Output the [X, Y] coordinate of the center of the cell containing the given text.  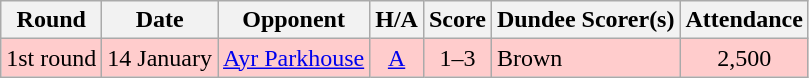
Attendance [744, 20]
Opponent [294, 20]
Ayr Parkhouse [294, 58]
Score [457, 20]
A [397, 58]
1–3 [457, 58]
Brown [586, 58]
Round [52, 20]
H/A [397, 20]
Dundee Scorer(s) [586, 20]
2,500 [744, 58]
1st round [52, 58]
14 January [160, 58]
Date [160, 20]
